Detect which cell encompasses the target text, then output its [x, y] center coordinate. 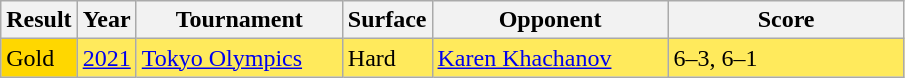
Surface [387, 20]
Score [786, 20]
Result [39, 20]
Tournament [239, 20]
Karen Khachanov [550, 58]
Year [106, 20]
2021 [106, 58]
6–3, 6–1 [786, 58]
Hard [387, 58]
Tokyo Olympics [239, 58]
Gold [39, 58]
Opponent [550, 20]
